Output the (X, Y) coordinate of the center of the cell containing the given text.  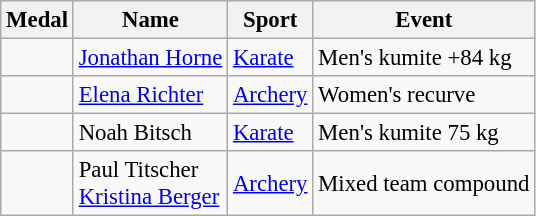
Men's kumite +84 kg (424, 58)
Noah Bitsch (150, 133)
Mixed team compound (424, 184)
Event (424, 20)
Men's kumite 75 kg (424, 133)
Paul TitscherKristina Berger (150, 184)
Medal (38, 20)
Elena Richter (150, 95)
Name (150, 20)
Sport (270, 20)
Jonathan Horne (150, 58)
Women's recurve (424, 95)
